Find where the given text appears and provide that cell's center as [x, y] coordinate. 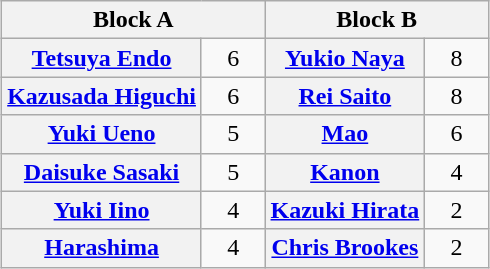
Yuki Ueno [102, 134]
Tetsuya Endo [102, 58]
Kazuki Hirata [345, 210]
Rei Saito [345, 96]
Kanon [345, 172]
Yuki Iino [102, 210]
Block A [134, 20]
Harashima [102, 248]
Yukio Naya [345, 58]
Kazusada Higuchi [102, 96]
Daisuke Sasaki [102, 172]
Mao [345, 134]
Block B [376, 20]
Chris Brookes [345, 248]
